Output the [X, Y] coordinate of the center of the cell containing the given text.  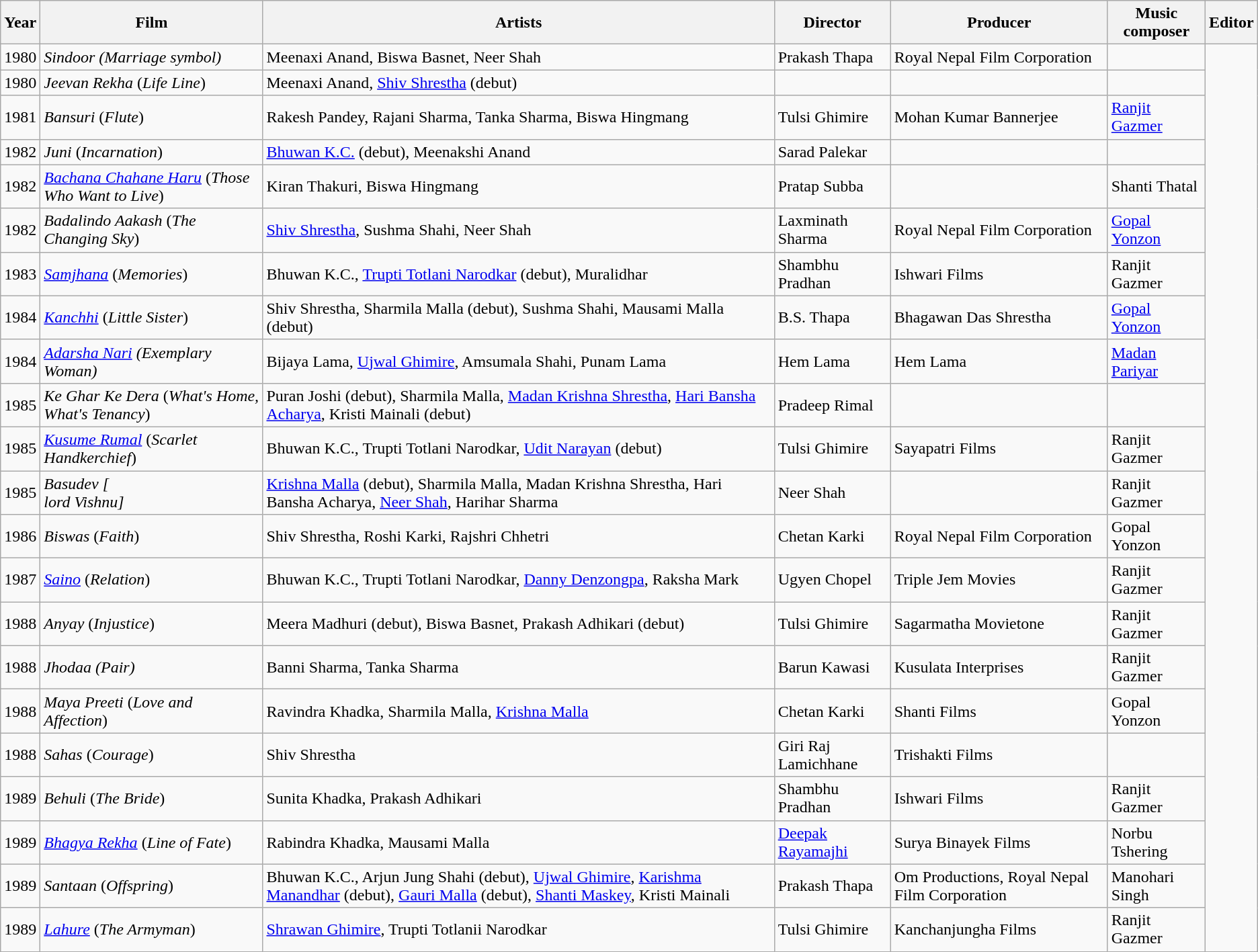
Kusulata Interprises [999, 668]
Bhagawan Das Shrestha [999, 317]
Ugyen Chopel [832, 580]
Banni Sharma, Tanka Sharma [519, 668]
Triple Jem Movies [999, 580]
Sayapatri Films [999, 449]
Biswas (Faith) [152, 536]
Sarad Palekar [832, 152]
Lahure (The Armyman) [152, 930]
Jhodaa (Pair) [152, 668]
Kanchanjungha Films [999, 930]
Bhuwan K.C., Trupti Totlani Narodkar, Danny Denzongpa, Raksha Mark [519, 580]
Bhuwan K.C., Arjun Jung Shahi (debut), Ujwal Ghimire, Karishma Manandhar (debut), Gauri Malla (debut), Shanti Maskey, Kristi Mainali [519, 885]
Shiv Shrestha, Roshi Karki, Rajshri Chhetri [519, 536]
Ravindra Khadka, Sharmila Malla, Krishna Malla [519, 711]
Music composer [1156, 23]
Trishakti Films [999, 755]
Meenaxi Anand, Shiv Shrestha (debut) [519, 83]
Shiv Shrestha, Sharmila Malla (debut), Sushma Shahi, Mausami Malla (debut) [519, 317]
Producer [999, 23]
Om Productions, Royal Nepal Film Corporation [999, 885]
Shanti Thatal [1156, 187]
Meera Madhuri (debut), Biswa Basnet, Prakash Adhikari (debut) [519, 623]
Editor [1231, 23]
Sahas (Courage) [152, 755]
Badalindo Aakash (The Changing Sky) [152, 230]
Krishna Malla (debut), Sharmila Malla, Madan Krishna Shrestha, Hari Bansha Acharya, Neer Shah, Harihar Sharma [519, 492]
Shrawan Ghimire, Trupti Totlanii Narodkar [519, 930]
Director [832, 23]
Adarsha Nari (Exemplary Woman) [152, 361]
Bhagya Rekha (Line of Fate) [152, 842]
Santaan (Offspring) [152, 885]
Shiv Shrestha [519, 755]
Sunita Khadka, Prakash Adhikari [519, 798]
Behuli (The Bride) [152, 798]
Pradeep Rimal [832, 404]
Shanti Films [999, 711]
Rabindra Khadka, Mausami Malla [519, 842]
Meenaxi Anand, Biswa Basnet, Neer Shah [519, 57]
Film [152, 23]
Rakesh Pandey, Rajani Sharma, Tanka Sharma, Biswa Hingmang [519, 117]
Kanchhi (Little Sister) [152, 317]
Ke Ghar Ke Dera (What's Home, What's Tenancy) [152, 404]
Surya Binayek Films [999, 842]
Pratap Subba [832, 187]
Laxminath Sharma [832, 230]
Sindoor (Marriage symbol) [152, 57]
Barun Kawasi [832, 668]
Neer Shah [832, 492]
1987 [20, 580]
1986 [20, 536]
Bansuri (Flute) [152, 117]
Bhuwan K.C., Trupti Totlani Narodkar (debut), Muralidhar [519, 274]
Madan Pariyar [1156, 361]
Giri Raj Lamichhane [832, 755]
Anyay (Injustice) [152, 623]
Puran Joshi (debut), Sharmila Malla, Madan Krishna Shrestha, Hari Bansha Acharya, Kristi Mainali (debut) [519, 404]
Sagarmatha Movietone [999, 623]
1981 [20, 117]
Bijaya Lama, Ujwal Ghimire, Amsumala Shahi, Punam Lama [519, 361]
Mohan Kumar Bannerjee [999, 117]
1983 [20, 274]
Deepak Rayamajhi [832, 842]
Samjhana (Memories) [152, 274]
Shiv Shrestha, Sushma Shahi, Neer Shah [519, 230]
Jeevan Rekha (Life Line) [152, 83]
Basudev [lord Vishnu] [152, 492]
Maya Preeti (Love and Affection) [152, 711]
Bhuwan K.C., Trupti Totlani Narodkar, Udit Narayan (debut) [519, 449]
B.S. Thapa [832, 317]
Kiran Thakuri, Biswa Hingmang [519, 187]
Bachana Chahane Haru (Those Who Want to Live) [152, 187]
Saino (Relation) [152, 580]
Norbu Tshering [1156, 842]
Artists [519, 23]
Juni (Incarnation) [152, 152]
Manohari Singh [1156, 885]
Year [20, 23]
Bhuwan K.C. (debut), Meenakshi Anand [519, 152]
Kusume Rumal (Scarlet Handkerchief) [152, 449]
